Identify which cell holds the provided text, then report its (x, y) central coordinate. 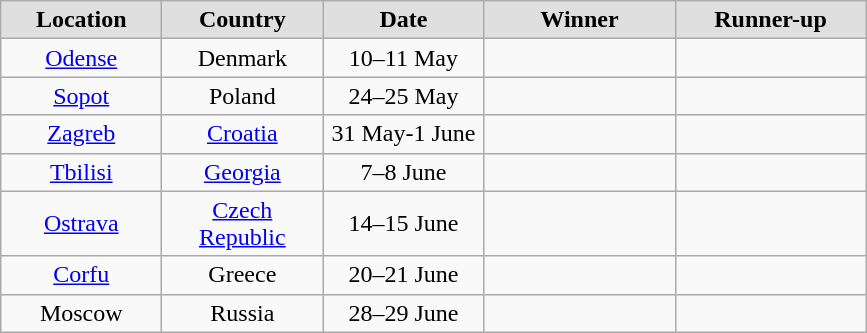
Croatia (242, 134)
Corfu (82, 275)
Sopot (82, 96)
Ostrava (82, 224)
20–21 June (404, 275)
Date (404, 20)
Moscow (82, 313)
31 May-1 June (404, 134)
Georgia (242, 172)
Zagreb (82, 134)
Tbilisi (82, 172)
Runner-up (770, 20)
Greece (242, 275)
28–29 June (404, 313)
Russia (242, 313)
24–25 May (404, 96)
Location (82, 20)
Czech Republic (242, 224)
Denmark (242, 58)
10–11 May (404, 58)
14–15 June (404, 224)
7–8 June (404, 172)
Country (242, 20)
Odense (82, 58)
Poland (242, 96)
Winner (580, 20)
